Capture the cell that displays the provided text and extract its (x, y) central coordinate. 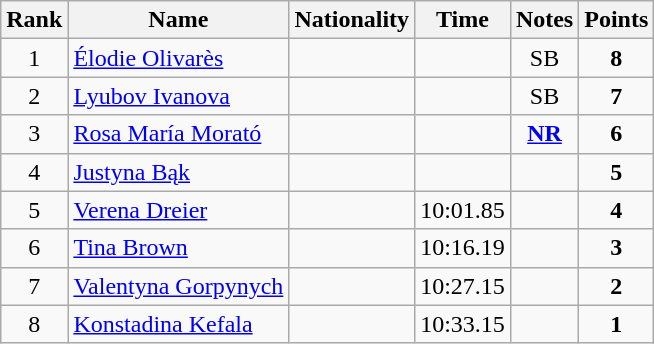
Points (616, 20)
Notes (544, 20)
Justyna Bąk (178, 172)
10:01.85 (463, 210)
10:16.19 (463, 248)
Élodie Olivarès (178, 58)
Valentyna Gorpynych (178, 286)
Verena Dreier (178, 210)
Tina Brown (178, 248)
Lyubov Ivanova (178, 96)
10:33.15 (463, 324)
10:27.15 (463, 286)
Name (178, 20)
Nationality (352, 20)
Konstadina Kefala (178, 324)
Rank (34, 20)
NR (544, 134)
Time (463, 20)
Rosa María Morató (178, 134)
